Identify which cell holds the provided text, then report its [X, Y] central coordinate. 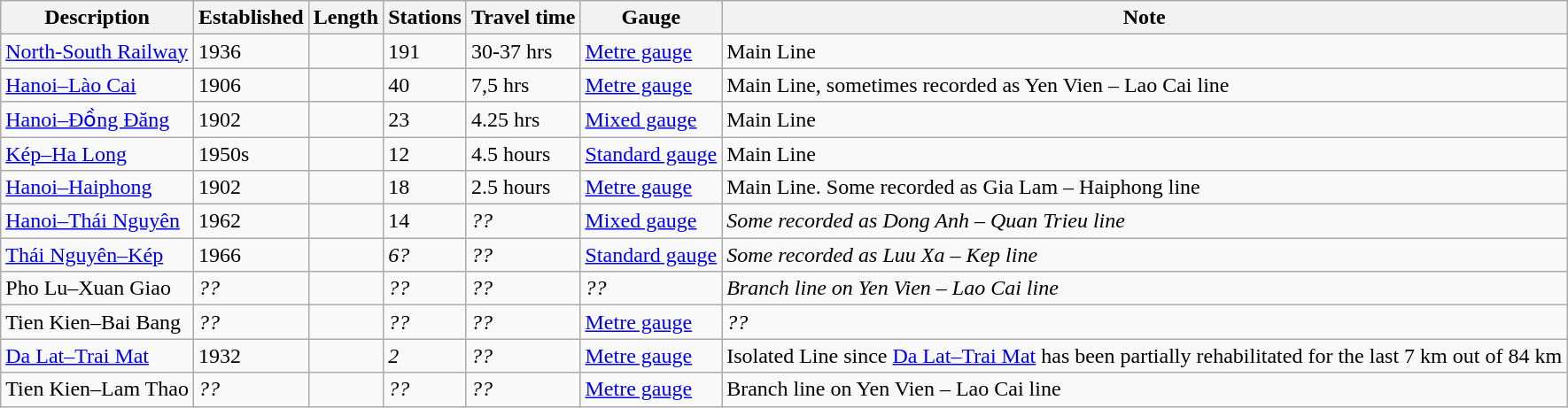
Length [345, 18]
Isolated Line since Da Lat–Trai Mat has been partially rehabilitated for the last 7 km out of 84 km [1145, 356]
1932 [251, 356]
Travel time [523, 18]
23 [425, 119]
1966 [251, 255]
1936 [251, 51]
Some recorded as Luu Xa – Kep line [1145, 255]
Tien Kien–Bai Bang [97, 322]
1962 [251, 221]
Description [97, 18]
1906 [251, 85]
Hanoi–Lào Cai [97, 85]
7,5 hrs [523, 85]
Hanoi–Thái Nguyên [97, 221]
40 [425, 85]
18 [425, 188]
4.25 hrs [523, 119]
2 [425, 356]
Main Line. Some recorded as Gia Lam – Haiphong line [1145, 188]
12 [425, 153]
Tien Kien–Lam Thao [97, 389]
Da Lat–Trai Mat [97, 356]
191 [425, 51]
Gauge [651, 18]
30-37 hrs [523, 51]
Note [1145, 18]
North-South Railway [97, 51]
Stations [425, 18]
1950s [251, 153]
14 [425, 221]
2.5 hours [523, 188]
Hanoi–Haiphong [97, 188]
Thái Nguyên–Kép [97, 255]
Main Line, sometimes recorded as Yen Vien – Lao Cai line [1145, 85]
Established [251, 18]
Hanoi–Đồng Đăng [97, 119]
6? [425, 255]
Some recorded as Dong Anh – Quan Trieu line [1145, 221]
Pho Lu–Xuan Giao [97, 289]
Kép–Ha Long [97, 153]
4.5 hours [523, 153]
